For the text-containing cell, return its midpoint in (x, y) coordinate format. 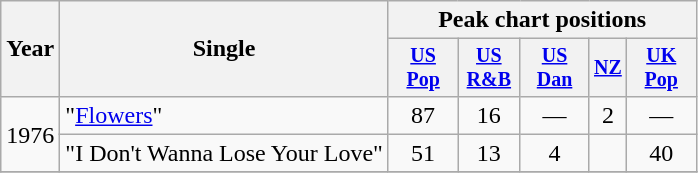
UK Pop (662, 68)
2 (608, 115)
US Pop (422, 68)
51 (422, 153)
NZ (608, 68)
1976 (30, 134)
Peak chart positions (542, 20)
Single (224, 49)
13 (489, 153)
"I Don't Wanna Lose Your Love" (224, 153)
USDan (554, 68)
40 (662, 153)
87 (422, 115)
4 (554, 153)
"Flowers" (224, 115)
16 (489, 115)
Year (30, 49)
USR&B (489, 68)
